Detect which cell encompasses the target text, then output its [x, y] center coordinate. 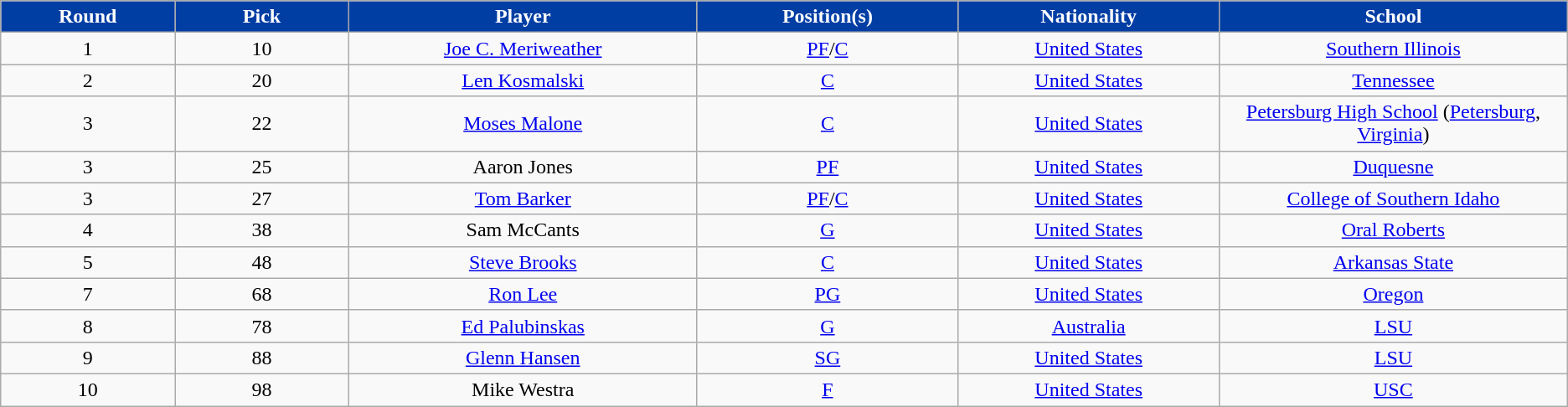
PG [828, 294]
25 [262, 167]
Duquesne [1394, 167]
Ed Palubinskas [523, 326]
Sam McCants [523, 230]
Nationality [1089, 17]
1 [88, 49]
PF [828, 167]
Moses Malone [523, 124]
4 [88, 230]
Aaron Jones [523, 167]
SG [828, 358]
Arkansas State [1394, 262]
Oregon [1394, 294]
Tennessee [1394, 80]
8 [88, 326]
98 [262, 389]
88 [262, 358]
Australia [1089, 326]
Position(s) [828, 17]
USC [1394, 389]
9 [88, 358]
38 [262, 230]
48 [262, 262]
Len Kosmalski [523, 80]
F [828, 389]
27 [262, 198]
2 [88, 80]
Southern Illinois [1394, 49]
68 [262, 294]
Mike Westra [523, 389]
Round [88, 17]
Oral Roberts [1394, 230]
5 [88, 262]
Joe C. Meriweather [523, 49]
Petersburg High School (Petersburg, Virginia) [1394, 124]
College of Southern Idaho [1394, 198]
78 [262, 326]
Glenn Hansen [523, 358]
Ron Lee [523, 294]
22 [262, 124]
Tom Barker [523, 198]
Player [523, 17]
Pick [262, 17]
Steve Brooks [523, 262]
7 [88, 294]
20 [262, 80]
School [1394, 17]
